Identify which cell holds the provided text, then report its [X, Y] central coordinate. 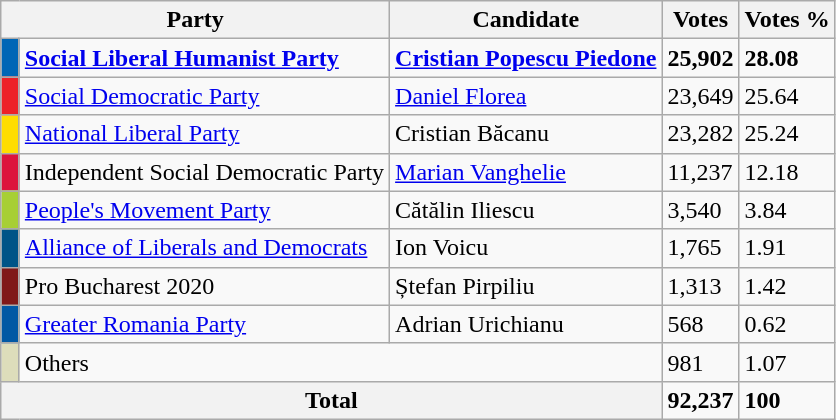
12.18 [787, 172]
3.84 [787, 210]
1,313 [700, 286]
Others [340, 362]
1,765 [700, 248]
568 [700, 324]
Votes % [787, 20]
23,282 [700, 134]
1.42 [787, 286]
Social Democratic Party [204, 96]
1.91 [787, 248]
100 [787, 400]
Marian Vanghelie [526, 172]
Votes [700, 20]
Total [332, 400]
1.07 [787, 362]
Alliance of Liberals and Democrats [204, 248]
23,649 [700, 96]
Social Liberal Humanist Party [204, 58]
981 [700, 362]
11,237 [700, 172]
25,902 [700, 58]
Party [196, 20]
Daniel Florea [526, 96]
Adrian Urichianu [526, 324]
Pro Bucharest 2020 [204, 286]
Cătălin Iliescu [526, 210]
Ion Voicu [526, 248]
0.62 [787, 324]
Cristian Băcanu [526, 134]
People's Movement Party [204, 210]
Cristian Popescu Piedone [526, 58]
Independent Social Democratic Party [204, 172]
National Liberal Party [204, 134]
25.24 [787, 134]
28.08 [787, 58]
Greater Romania Party [204, 324]
Ștefan Pirpiliu [526, 286]
3,540 [700, 210]
92,237 [700, 400]
Candidate [526, 20]
25.64 [787, 96]
